Scan for the cell matching the given text and deliver its [X, Y] coordinate at center. 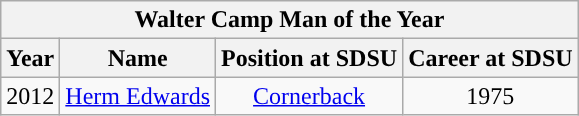
Name [138, 58]
Year [30, 58]
Walter Camp Man of the Year [290, 20]
2012 [30, 96]
1975 [491, 96]
Position at SDSU [310, 58]
Cornerback [310, 96]
Herm Edwards [138, 96]
Career at SDSU [491, 58]
